Provide the (X, Y) coordinate of the cell's center where the given text is located.  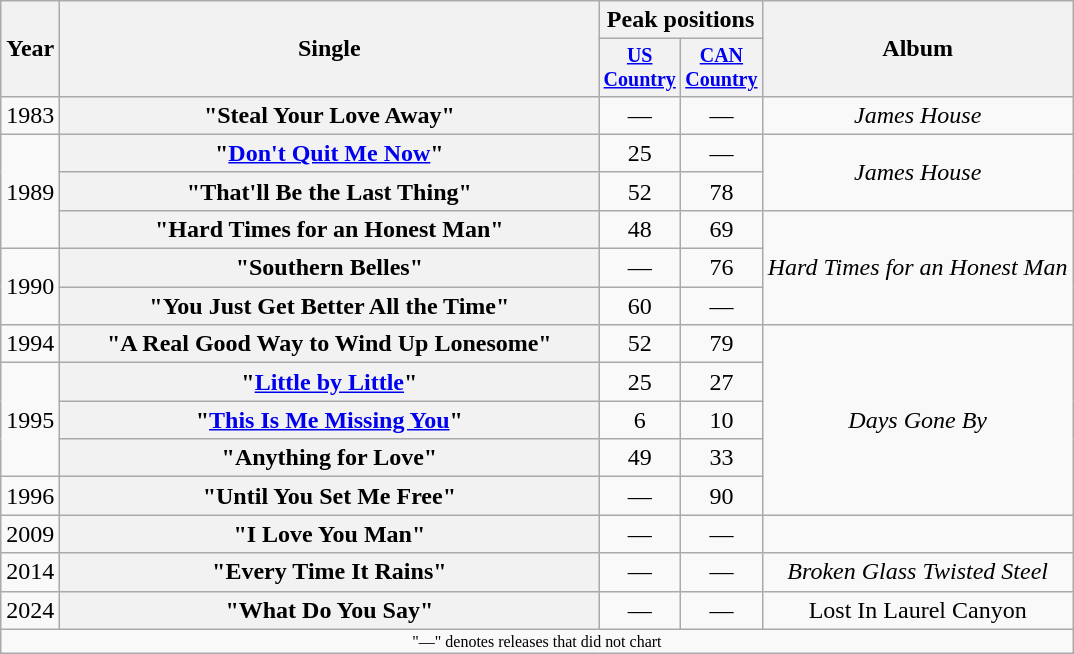
2009 (30, 534)
"Steal Your Love Away" (330, 115)
60 (640, 306)
"I Love You Man" (330, 534)
27 (722, 382)
1983 (30, 115)
1990 (30, 287)
"Southern Belles" (330, 268)
1989 (30, 191)
"What Do You Say" (330, 610)
33 (722, 458)
"—" denotes releases that did not chart (537, 641)
Hard Times for an Honest Man (918, 267)
48 (640, 229)
"Every Time It Rains" (330, 572)
69 (722, 229)
76 (722, 268)
"A Real Good Way to Wind Up Lonesome" (330, 344)
Peak positions (680, 20)
"Until You Set Me Free" (330, 496)
Album (918, 49)
"Anything for Love" (330, 458)
90 (722, 496)
"This Is Me Missing You" (330, 420)
79 (722, 344)
"Little by Little" (330, 382)
Lost In Laurel Canyon (918, 610)
6 (640, 420)
Broken Glass Twisted Steel (918, 572)
2014 (30, 572)
49 (640, 458)
1996 (30, 496)
1995 (30, 420)
"Don't Quit Me Now" (330, 153)
78 (722, 191)
US Country (640, 68)
"That'll Be the Last Thing" (330, 191)
Days Gone By (918, 420)
Year (30, 49)
1994 (30, 344)
10 (722, 420)
"Hard Times for an Honest Man" (330, 229)
"You Just Get Better All the Time" (330, 306)
CAN Country (722, 68)
Single (330, 49)
2024 (30, 610)
